Scan for the cell matching the given text and deliver its (X, Y) coordinate at center. 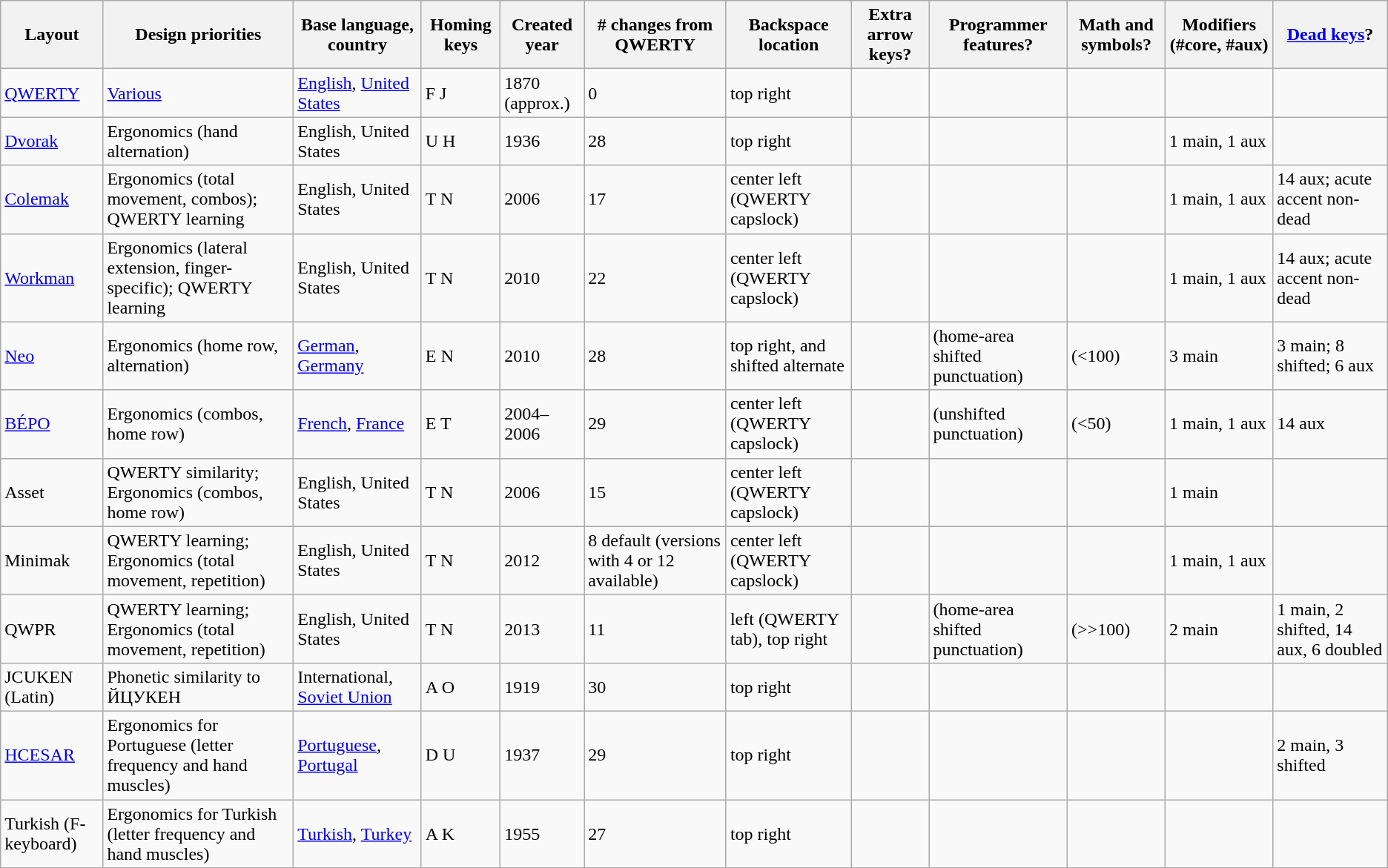
Ergonomics (combos, home row) (199, 424)
30 (655, 686)
QWERTY similarity; Ergonomics (combos, home row) (199, 492)
Ergonomics for Turkish (letter frequency and hand muscles) (199, 833)
14 aux (1330, 424)
(<50) (1117, 424)
# changes from QWERTY (655, 35)
Design priorities (199, 35)
1 main (1219, 492)
22 (655, 277)
Ergonomics (hand alternation) (199, 141)
Backspace location (789, 35)
1870 (approx.) (543, 93)
Turkish (F-keyboard) (52, 833)
Layout (52, 35)
QWPR (52, 629)
International, Soviet Union (357, 686)
1936 (543, 141)
1 main, 2 shifted, 14 aux, 6 doubled (1330, 629)
2004–2006 (543, 424)
(unshifted punctuation) (998, 424)
Extra arrow keys? (890, 35)
Asset (52, 492)
Various (199, 93)
left (QWERTY tab), top right (789, 629)
1955 (543, 833)
8 default (versions with 4 or 12 available) (655, 560)
Math and symbols? (1117, 35)
0 (655, 93)
Portuguese, Portugal (357, 755)
Ergonomics (total movement, combos); QWERTY learning (199, 199)
Neo (52, 356)
BÉPO (52, 424)
Base language, country (357, 35)
11 (655, 629)
QWERTY (52, 93)
A K (460, 833)
E N (460, 356)
Dead keys? (1330, 35)
HCESAR (52, 755)
(<100) (1117, 356)
27 (655, 833)
F J (460, 93)
1919 (543, 686)
JCUKEN (Latin) (52, 686)
2 main, 3 shifted (1330, 755)
1937 (543, 755)
Colemak (52, 199)
A O (460, 686)
2 main (1219, 629)
Modifiers (#core, #aux) (1219, 35)
3 main; 8 shifted; 6 aux (1330, 356)
Phonetic similarity to ЙЦУКЕН (199, 686)
15 (655, 492)
17 (655, 199)
3 main (1219, 356)
Programmer features? (998, 35)
Workman (52, 277)
Ergonomics (home row, alternation) (199, 356)
Turkish, Turkey (357, 833)
U H (460, 141)
French, France (357, 424)
top right, and shifted alternate (789, 356)
E T (460, 424)
Dvorak (52, 141)
Minimak (52, 560)
2012 (543, 560)
Ergonomics for Portuguese (letter frequency and hand muscles) (199, 755)
Homing keys (460, 35)
German, Germany (357, 356)
Ergonomics (lateral extension, finger-specific); QWERTY learning (199, 277)
D U (460, 755)
Created year (543, 35)
2013 (543, 629)
(>>100) (1117, 629)
